From the cell containing the given text, extract its center point as (x, y) coordinate. 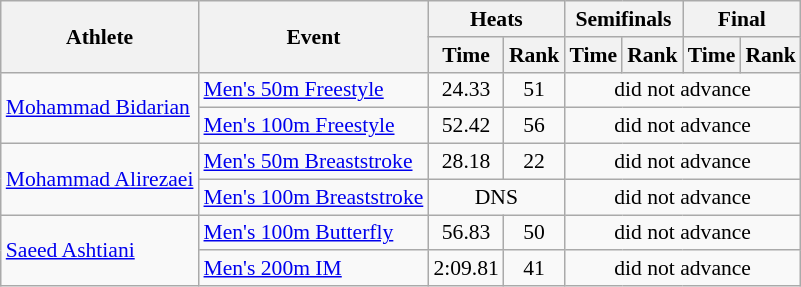
2:09.81 (466, 269)
Semifinals (623, 19)
Saeed Ashtiani (100, 250)
Final (742, 19)
Men's 100m Freestyle (313, 126)
Men's 100m Breaststroke (313, 197)
Event (313, 36)
50 (534, 233)
Heats (496, 19)
52.42 (466, 126)
Men's 50m Freestyle (313, 90)
Men's 200m IM (313, 269)
28.18 (466, 162)
56 (534, 126)
Men's 100m Butterfly (313, 233)
41 (534, 269)
Men's 50m Breaststroke (313, 162)
Mohammad Alirezaei (100, 180)
24.33 (466, 90)
Mohammad Bidarian (100, 108)
22 (534, 162)
51 (534, 90)
Athlete (100, 36)
56.83 (466, 233)
DNS (496, 197)
